Return [x, y] of the center of cell containing provided text 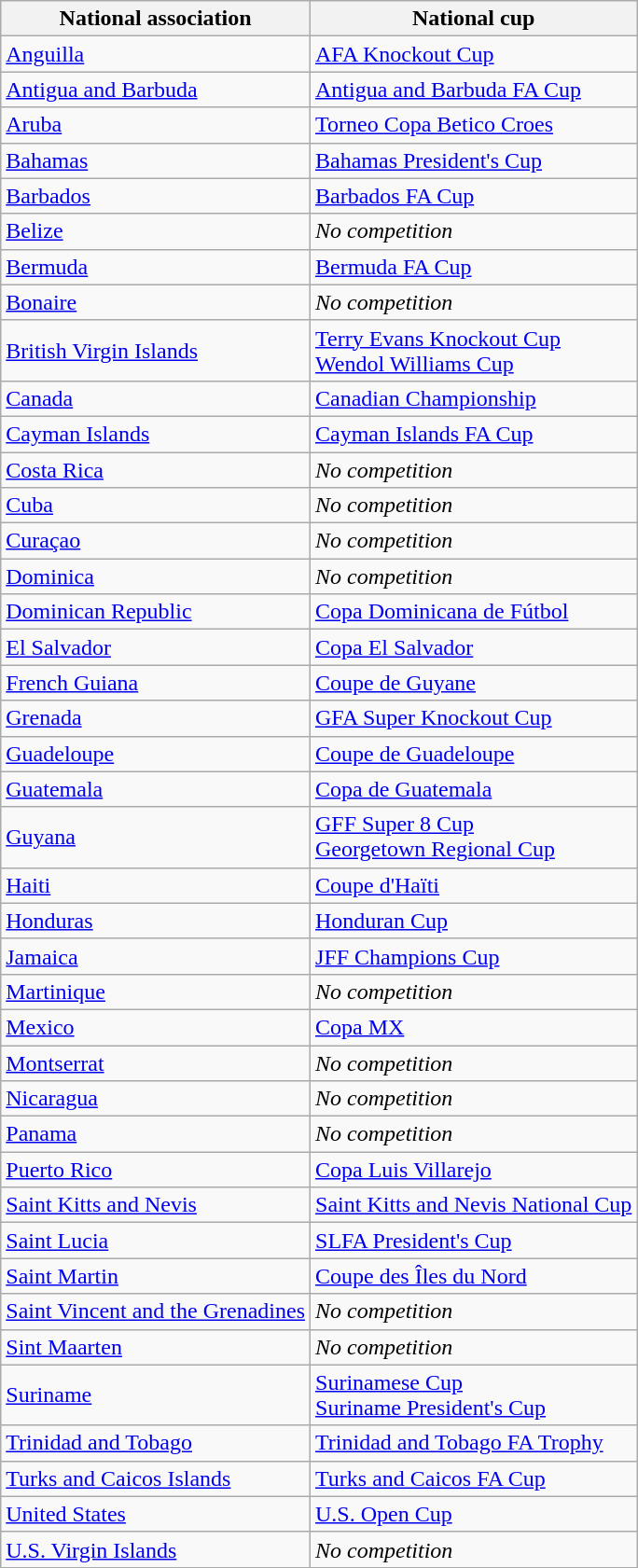
Suriname [156, 1395]
Bermuda [156, 267]
Puerto Rico [156, 1170]
Turks and Caicos Islands [156, 1478]
Honduran Cup [474, 921]
GFA Super Knockout Cup [474, 718]
Bonaire [156, 302]
British Virgin Islands [156, 351]
Coupe d'Haïti [474, 885]
Honduras [156, 921]
Guadeloupe [156, 754]
Coupe des Îles du Nord [474, 1276]
Saint Kitts and Nevis National Cup [474, 1205]
U.S. Virgin Islands [156, 1549]
Aruba [156, 125]
JFF Champions Cup [474, 956]
Copa de Guatemala [474, 789]
Copa Dominicana de Fútbol [474, 612]
Saint Martin [156, 1276]
Nicaragua [156, 1099]
Coupe de Guyane [474, 683]
Guyana [156, 838]
Cuba [156, 506]
Cayman Islands FA Cup [474, 434]
National cup [474, 19]
Coupe de Guadeloupe [474, 754]
GFF Super 8 CupGeorgetown Regional Cup [474, 838]
Barbados FA Cup [474, 196]
Martinique [156, 992]
Turks and Caicos FA Cup [474, 1478]
National association [156, 19]
Dominican Republic [156, 612]
Torneo Copa Betico Croes [474, 125]
Montserrat [156, 1062]
Dominica [156, 576]
El Salvador [156, 647]
Mexico [156, 1027]
Copa El Salvador [474, 647]
Bahamas President's Cup [474, 160]
Sint Maarten [156, 1347]
Surinamese CupSuriname President's Cup [474, 1395]
SLFA President's Cup [474, 1241]
Copa Luis Villarejo [474, 1170]
Antigua and Barbuda [156, 90]
Canada [156, 398]
Terry Evans Knockout CupWendol Williams Cup [474, 351]
Cayman Islands [156, 434]
Bahamas [156, 160]
Guatemala [156, 789]
U.S. Open Cup [474, 1514]
Saint Kitts and Nevis [156, 1205]
Saint Lucia [156, 1241]
Belize [156, 231]
Barbados [156, 196]
Anguilla [156, 54]
Panama [156, 1134]
Trinidad and Tobago [156, 1443]
Canadian Championship [474, 398]
Copa MX [474, 1027]
Antigua and Barbuda FA Cup [474, 90]
Curaçao [156, 541]
United States [156, 1514]
Jamaica [156, 956]
AFA Knockout Cup [474, 54]
Bermuda FA Cup [474, 267]
Grenada [156, 718]
Costa Rica [156, 469]
Saint Vincent and the Grenadines [156, 1311]
Trinidad and Tobago FA Trophy [474, 1443]
Haiti [156, 885]
French Guiana [156, 683]
